From the cell containing the given text, extract its center point as (X, Y) coordinate. 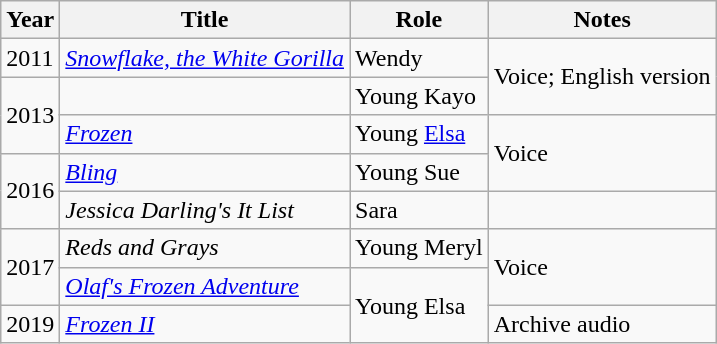
Notes (602, 20)
Reds and Grays (205, 248)
Young Kayo (420, 96)
2013 (30, 115)
2016 (30, 191)
2019 (30, 324)
Bling (205, 172)
Wendy (420, 58)
Frozen (205, 134)
2017 (30, 267)
Jessica Darling's It List (205, 210)
Young Sue (420, 172)
Sara (420, 210)
Snowflake, the White Gorilla (205, 58)
2011 (30, 58)
Year (30, 20)
Frozen II (205, 324)
Young Meryl (420, 248)
Role (420, 20)
Title (205, 20)
Voice; English version (602, 77)
Archive audio (602, 324)
Olaf's Frozen Adventure (205, 286)
